Search for the cell housing the specified text and yield its [x, y] center coordinate. 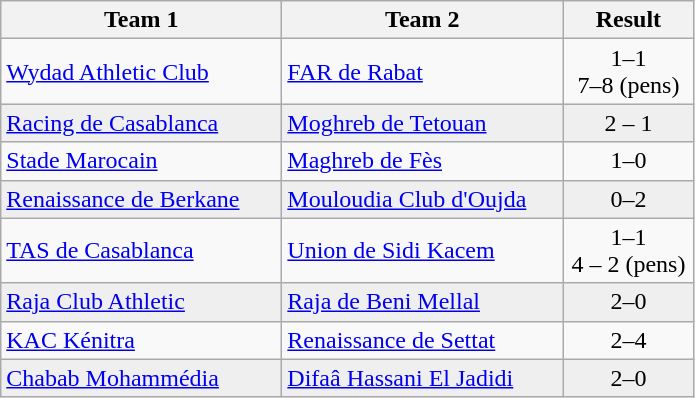
Stade Marocain [142, 161]
Renaissance de Settat [422, 340]
2–4 [628, 340]
Renaissance de Berkane [142, 199]
Union de Sidi Kacem [422, 250]
Raja de Beni Mellal [422, 302]
0–2 [628, 199]
Chabab Mohammédia [142, 378]
Raja Club Athletic [142, 302]
2 – 1 [628, 123]
Difaâ Hassani El Jadidi [422, 378]
KAC Kénitra [142, 340]
1–0 [628, 161]
1–14 – 2 (pens) [628, 250]
1–17–8 (pens) [628, 72]
Wydad Athletic Club [142, 72]
FAR de Rabat [422, 72]
Team 1 [142, 20]
TAS de Casablanca [142, 250]
Team 2 [422, 20]
Mouloudia Club d'Oujda [422, 199]
Racing de Casablanca [142, 123]
Result [628, 20]
Maghreb de Fès [422, 161]
Moghreb de Tetouan [422, 123]
